For the text-containing cell, return its midpoint in [x, y] coordinate format. 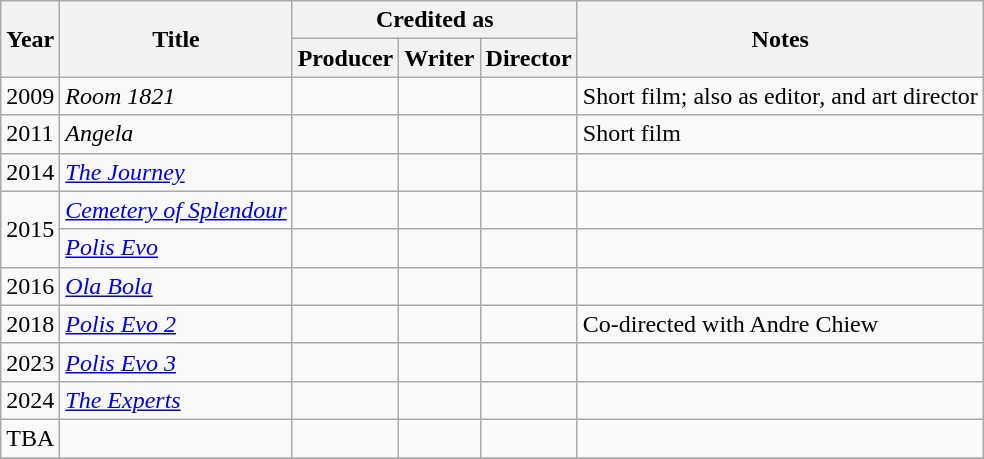
The Experts [176, 400]
Writer [440, 58]
Room 1821 [176, 96]
Director [528, 58]
Polis Evo 2 [176, 324]
Producer [346, 58]
2014 [30, 172]
Short film; also as editor, and art director [780, 96]
Credited as [434, 20]
Title [176, 39]
Ola Bola [176, 286]
The Journey [176, 172]
Short film [780, 134]
Year [30, 39]
Angela [176, 134]
Co-directed with Andre Chiew [780, 324]
Polis Evo [176, 248]
2011 [30, 134]
Notes [780, 39]
2023 [30, 362]
2016 [30, 286]
Cemetery of Splendour [176, 210]
Polis Evo 3 [176, 362]
2018 [30, 324]
2015 [30, 229]
2009 [30, 96]
2024 [30, 400]
TBA [30, 438]
